Extract the (x, y) coordinate from the center of the cell holding the provided text.  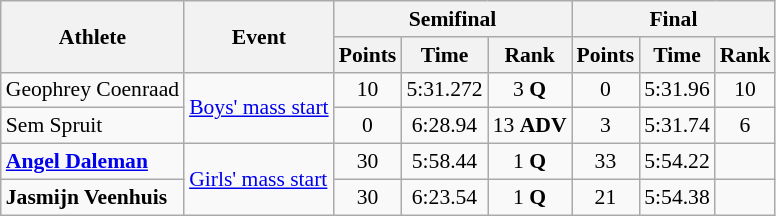
Sem Spruit (92, 126)
5:31.272 (444, 90)
6:28.94 (444, 126)
6:23.54 (444, 197)
Boys' mass start (259, 108)
Jasmijn Veenhuis (92, 197)
5:31.74 (676, 126)
Semifinal (453, 19)
Angel Daleman (92, 162)
Event (259, 36)
6 (746, 126)
13 ADV (530, 126)
5:58.44 (444, 162)
21 (606, 197)
5:54.38 (676, 197)
Geophrey Coenraad (92, 90)
3 (606, 126)
33 (606, 162)
3 Q (530, 90)
Final (674, 19)
5:31.96 (676, 90)
5:54.22 (676, 162)
Girls' mass start (259, 180)
Athlete (92, 36)
